Search for the cell housing the specified text and yield its [x, y] center coordinate. 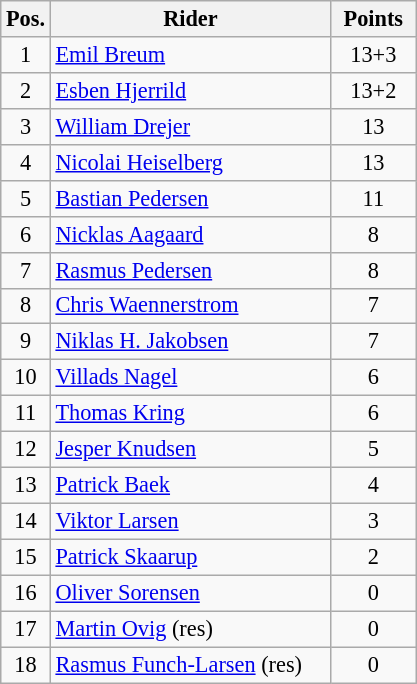
Nicklas Aagaard [190, 234]
13+2 [374, 90]
Chris Waennerstrom [190, 306]
Jesper Knudsen [190, 450]
Oliver Sorensen [190, 593]
16 [26, 593]
Rasmus Funch-Larsen (res) [190, 665]
12 [26, 450]
Patrick Baek [190, 485]
William Drejer [190, 126]
Viktor Larsen [190, 521]
10 [26, 378]
13+3 [374, 55]
14 [26, 521]
Villads Nagel [190, 378]
Pos. [26, 19]
Esben Hjerrild [190, 90]
Emil Breum [190, 55]
Niklas H. Jakobsen [190, 342]
Patrick Skaarup [190, 557]
18 [26, 665]
Nicolai Heiselberg [190, 162]
Bastian Pedersen [190, 198]
1 [26, 55]
15 [26, 557]
Rasmus Pedersen [190, 270]
Martin Ovig (res) [190, 629]
Thomas Kring [190, 414]
Rider [190, 19]
17 [26, 629]
Points [374, 19]
9 [26, 342]
